Capture the cell that displays the provided text and extract its [x, y] central coordinate. 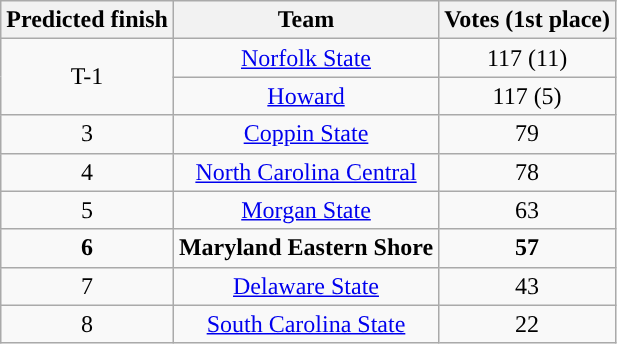
63 [528, 210]
Morgan State [306, 210]
3 [88, 134]
T-1 [88, 77]
Howard [306, 96]
79 [528, 134]
Maryland Eastern Shore [306, 248]
North Carolina Central [306, 172]
South Carolina State [306, 324]
4 [88, 172]
5 [88, 210]
Coppin State [306, 134]
Team [306, 20]
Norfolk State [306, 58]
Delaware State [306, 286]
22 [528, 324]
Votes (1st place) [528, 20]
6 [88, 248]
57 [528, 248]
43 [528, 286]
117 (5) [528, 96]
117 (11) [528, 58]
7 [88, 286]
8 [88, 324]
Predicted finish [88, 20]
78 [528, 172]
